Return (X, Y) of the center of cell containing provided text 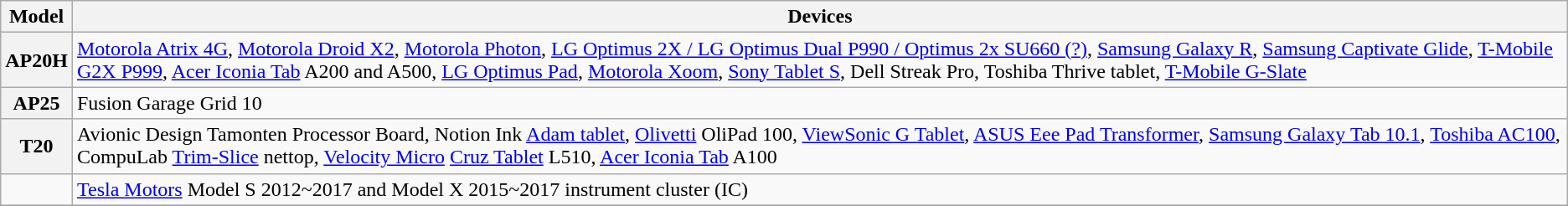
AP20H (37, 60)
Devices (819, 17)
AP25 (37, 103)
Model (37, 17)
Tesla Motors Model S 2012~2017 and Model X 2015~2017 instrument cluster (IC) (819, 189)
T20 (37, 146)
Fusion Garage Grid 10 (819, 103)
